Return [x, y] of the center of cell containing provided text 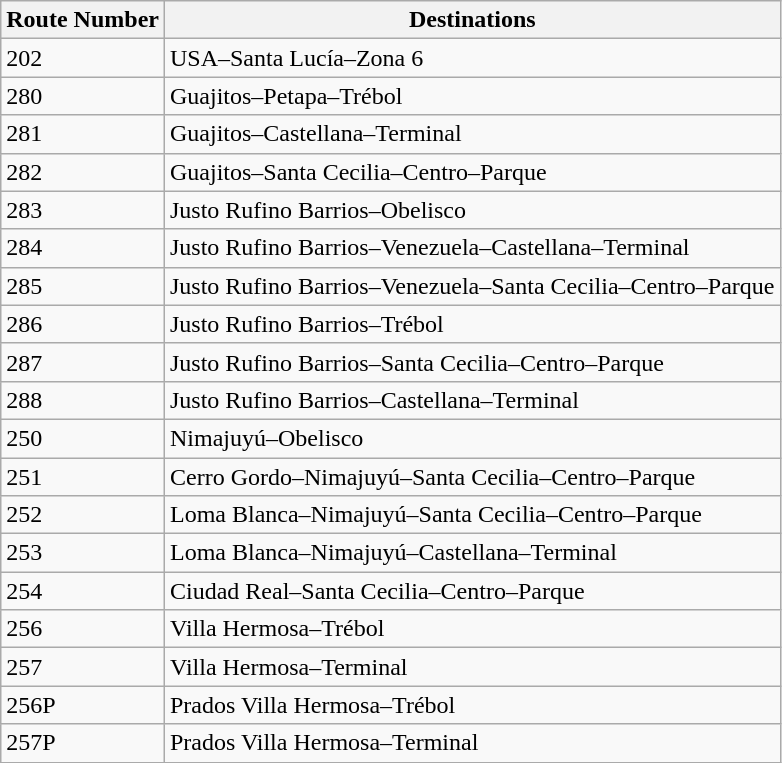
288 [83, 400]
Villa Hermosa–Terminal [472, 667]
Cerro Gordo–Nimajuyú–Santa Cecilia–Centro–Parque [472, 477]
Justo Rufino Barrios–Trébol [472, 324]
Prados Villa Hermosa–Trébol [472, 705]
251 [83, 477]
257 [83, 667]
Ciudad Real–Santa Cecilia–Centro–Parque [472, 591]
Route Number [83, 20]
202 [83, 58]
280 [83, 96]
252 [83, 515]
Justo Rufino Barrios–Venezuela–Santa Cecilia–Centro–Parque [472, 286]
286 [83, 324]
Nimajuyú–Obelisco [472, 438]
257P [83, 743]
USA–Santa Lucía–Zona 6 [472, 58]
Destinations [472, 20]
Justo Rufino Barrios–Santa Cecilia–Centro–Parque [472, 362]
Guajitos–Santa Cecilia–Centro–Parque [472, 172]
284 [83, 248]
Prados Villa Hermosa–Terminal [472, 743]
254 [83, 591]
256P [83, 705]
250 [83, 438]
285 [83, 286]
Villa Hermosa–Trébol [472, 629]
283 [83, 210]
287 [83, 362]
256 [83, 629]
Guajitos–Petapa–Trébol [472, 96]
281 [83, 134]
Guajitos–Castellana–Terminal [472, 134]
253 [83, 553]
Justo Rufino Barrios–Obelisco [472, 210]
Loma Blanca–Nimajuyú–Castellana–Terminal [472, 553]
282 [83, 172]
Justo Rufino Barrios–Venezuela–Castellana–Terminal [472, 248]
Loma Blanca–Nimajuyú–Santa Cecilia–Centro–Parque [472, 515]
Justo Rufino Barrios–Castellana–Terminal [472, 400]
